Pinpoint the cell where the given text exists, returning its [X, Y] midpoint coordinate. 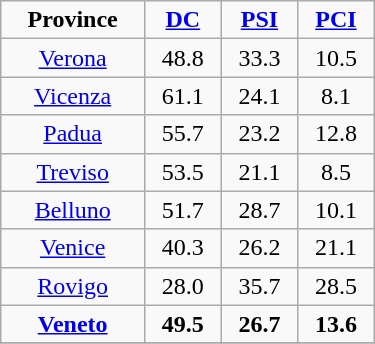
Verona [73, 58]
33.3 [260, 58]
Padua [73, 134]
Venice [73, 248]
48.8 [184, 58]
10.5 [336, 58]
28.5 [336, 286]
53.5 [184, 172]
PSI [260, 20]
Province [73, 20]
13.6 [336, 324]
8.5 [336, 172]
28.0 [184, 286]
Belluno [73, 210]
Treviso [73, 172]
Vicenza [73, 96]
8.1 [336, 96]
61.1 [184, 96]
Rovigo [73, 286]
28.7 [260, 210]
51.7 [184, 210]
26.7 [260, 324]
26.2 [260, 248]
49.5 [184, 324]
PCI [336, 20]
35.7 [260, 286]
Veneto [73, 324]
23.2 [260, 134]
10.1 [336, 210]
12.8 [336, 134]
24.1 [260, 96]
40.3 [184, 248]
55.7 [184, 134]
DC [184, 20]
